Scan for the cell matching the given text and deliver its [x, y] coordinate at center. 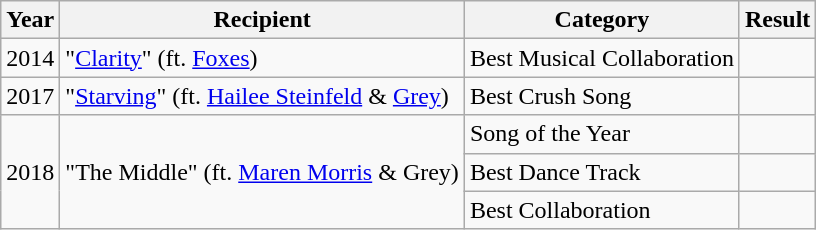
Best Musical Collaboration [602, 58]
2017 [30, 96]
"The Middle" (ft. Maren Morris & Grey) [262, 172]
Category [602, 20]
"Clarity" (ft. Foxes) [262, 58]
Best Crush Song [602, 96]
2014 [30, 58]
Best Collaboration [602, 210]
Recipient [262, 20]
Song of the Year [602, 134]
2018 [30, 172]
"Starving" (ft. Hailee Steinfeld & Grey) [262, 96]
Year [30, 20]
Best Dance Track [602, 172]
Result [777, 20]
